Return the [X, Y] coordinate for the center point of the cell that contains the specified text.  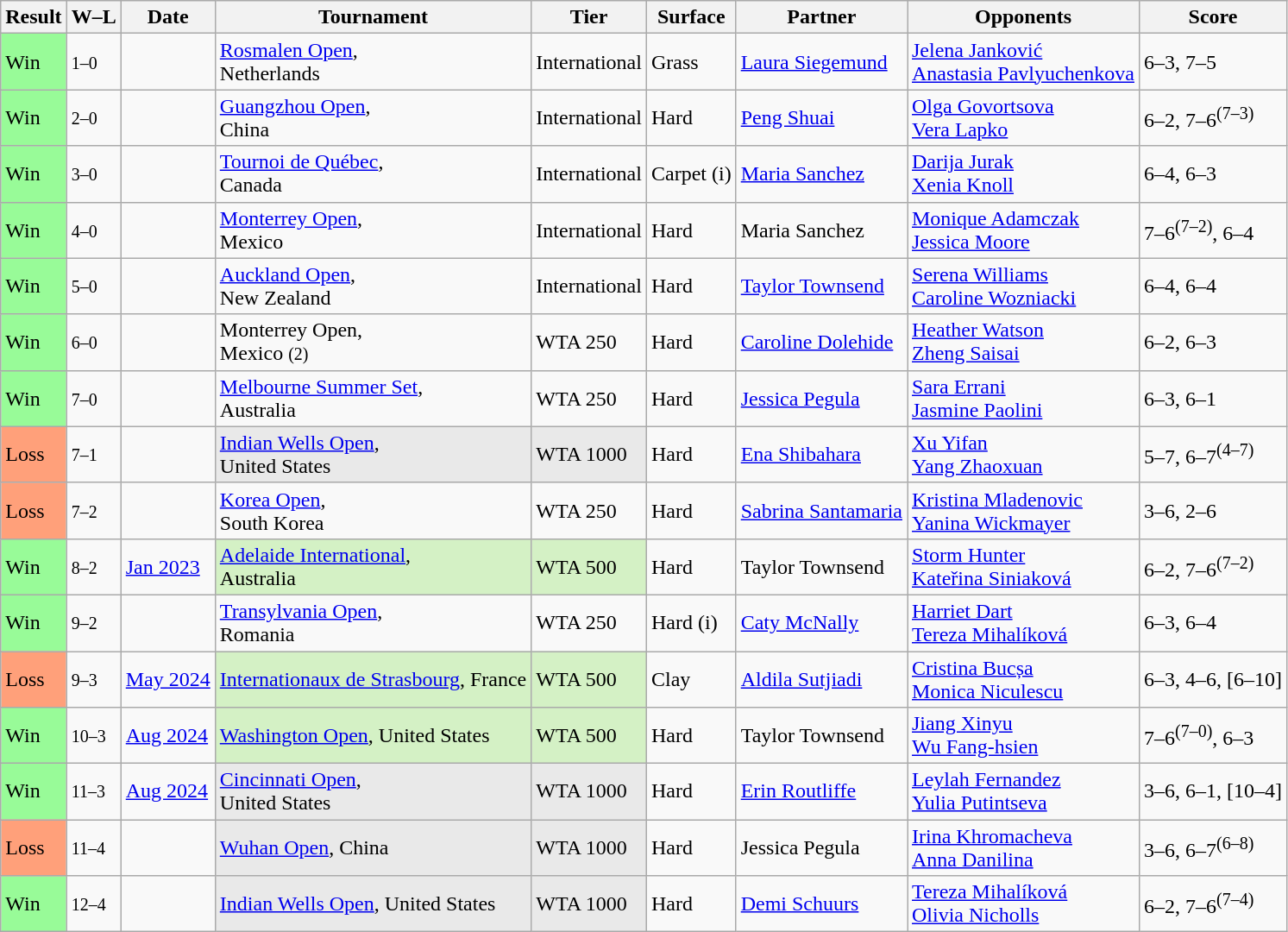
3–6, 6–1, [10–4] [1213, 792]
Irina Khromacheva Anna Danilina [1023, 847]
6–0 [93, 342]
Monique Adamczak Jessica Moore [1023, 230]
Rosmalen Open, Netherlands [373, 62]
Washington Open, United States [373, 735]
Tereza Mihalíková Olivia Nicholls [1023, 904]
8–2 [93, 566]
May 2024 [167, 678]
Hard (i) [691, 623]
Transylvania Open, Romania [373, 623]
Serena Williams Caroline Wozniacki [1023, 287]
Clay [691, 678]
Tier [589, 17]
6–2, 6–3 [1213, 342]
3–6, 6–7(6–8) [1213, 847]
Demi Schuurs [821, 904]
Caroline Dolehide [821, 342]
Jiang Xinyu Wu Fang-hsien [1023, 735]
Heather Watson Zheng Saisai [1023, 342]
Olga Govortsova Vera Lapko [1023, 117]
7–1 [93, 454]
6–2, 7–6(7–2) [1213, 566]
Internationaux de Strasbourg, France [373, 678]
Sabrina Santamaria [821, 511]
Guangzhou Open, China [373, 117]
Cristina Bucșa Monica Niculescu [1023, 678]
Leylah Fernandez Yulia Putintseva [1023, 792]
4–0 [93, 230]
Kristina Mladenovic Yanina Wickmayer [1023, 511]
Score [1213, 17]
Jan 2023 [167, 566]
Aldila Sutjiadi [821, 678]
Laura Siegemund [821, 62]
7–2 [93, 511]
10–3 [93, 735]
Tournament [373, 17]
Jelena Janković Anastasia Pavlyuchenkova [1023, 62]
Cincinnati Open, United States [373, 792]
6–4, 6–3 [1213, 174]
Caty McNally [821, 623]
9–3 [93, 678]
6–4, 6–4 [1213, 287]
Sara Errani Jasmine Paolini [1023, 399]
7–0 [93, 399]
2–0 [93, 117]
7–6(7–0), 6–3 [1213, 735]
9–2 [93, 623]
Surface [691, 17]
Partner [821, 17]
Monterrey Open, Mexico [373, 230]
Wuhan Open, China [373, 847]
W–L [93, 17]
Harriet Dart Tereza Mihalíková [1023, 623]
12–4 [93, 904]
Tournoi de Québec, Canada [373, 174]
5–7, 6–7(4–7) [1213, 454]
1–0 [93, 62]
7–6(7–2), 6–4 [1213, 230]
11–3 [93, 792]
3–6, 2–6 [1213, 511]
6–2, 7–6(7–4) [1213, 904]
3–0 [93, 174]
Opponents [1023, 17]
Monterrey Open, Mexico (2) [373, 342]
Erin Routliffe [821, 792]
6–3, 6–4 [1213, 623]
Korea Open, South Korea [373, 511]
Adelaide International, Australia [373, 566]
6–2, 7–6(7–3) [1213, 117]
11–4 [93, 847]
6–3, 4–6, [6–10] [1213, 678]
Carpet (i) [691, 174]
Melbourne Summer Set, Australia [373, 399]
5–0 [93, 287]
Ena Shibahara [821, 454]
Peng Shuai [821, 117]
Auckland Open, New Zealand [373, 287]
Result [34, 17]
Darija Jurak Xenia Knoll [1023, 174]
6–3, 7–5 [1213, 62]
Storm Hunter Kateřina Siniaková [1023, 566]
Grass [691, 62]
Date [167, 17]
6–3, 6–1 [1213, 399]
Xu Yifan Yang Zhaoxuan [1023, 454]
